Output the [X, Y] coordinate of the center of the cell containing the given text.  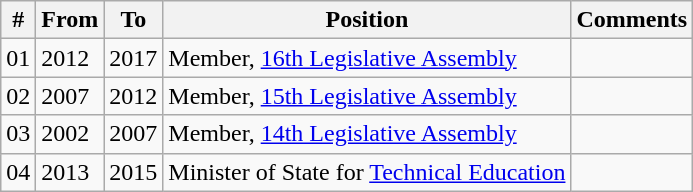
Member, 15th Legislative Assembly [367, 96]
2002 [70, 134]
# [18, 20]
2013 [70, 172]
Minister of State for Technical Education [367, 172]
2017 [134, 58]
To [134, 20]
02 [18, 96]
04 [18, 172]
01 [18, 58]
Member, 14th Legislative Assembly [367, 134]
Comments [632, 20]
Position [367, 20]
Member, 16th Legislative Assembly [367, 58]
03 [18, 134]
From [70, 20]
2015 [134, 172]
